Return the (X, Y) coordinate for the center point of the cell that contains the specified text.  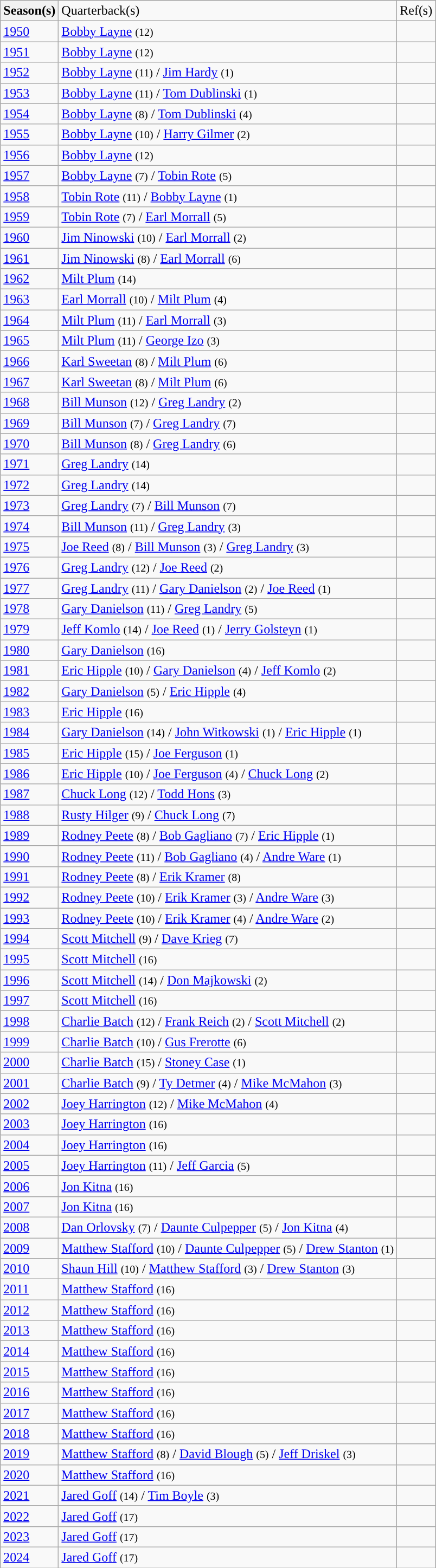
1998 (29, 1021)
2008 (29, 1227)
1997 (29, 1001)
1956 (29, 155)
1962 (29, 279)
1969 (29, 423)
Jared Goff (14) / Tim Boyle (3) (228, 1495)
Scott Mitchell (9) / Dave Krieg (7) (228, 939)
2000 (29, 1062)
Shaun Hill (10) / Matthew Stafford (3) / Drew Stanton (3) (228, 1269)
1981 (29, 671)
1967 (29, 382)
Dan Orlovsky (7) / Daunte Culpepper (5) / Jon Kitna (4) (228, 1227)
1994 (29, 939)
Matthew Stafford (8) / David Blough (5) / Jeff Driskel (3) (228, 1454)
2013 (29, 1331)
2023 (29, 1537)
1992 (29, 897)
2011 (29, 1290)
1983 (29, 712)
Milt Plum (14) (228, 279)
Bill Munson (8) / Greg Landry (6) (228, 444)
Bobby Layne (11) / Tom Dublinski (1) (228, 93)
1984 (29, 733)
1950 (29, 31)
1961 (29, 258)
1988 (29, 815)
Charlie Batch (10) / Gus Frerotte (6) (228, 1042)
Eric Hipple (15) / Joe Ferguson (1) (228, 753)
Charlie Batch (9) / Ty Detmer (4) / Mike McMahon (3) (228, 1083)
Bill Munson (12) / Greg Landry (2) (228, 403)
Milt Plum (11) / George Izo (3) (228, 341)
1963 (29, 300)
Eric Hipple (16) (228, 712)
2002 (29, 1104)
1987 (29, 794)
2024 (29, 1557)
Tobin Rote (7) / Earl Morrall (5) (228, 217)
Quarterback(s) (228, 11)
1954 (29, 114)
1991 (29, 877)
1960 (29, 237)
1975 (29, 547)
Bill Munson (7) / Greg Landry (7) (228, 423)
Joe Reed (8) / Bill Munson (3) / Greg Landry (3) (228, 547)
1978 (29, 609)
Gary Danielson (5) / Eric Hipple (4) (228, 691)
2017 (29, 1413)
Rodney Peete (10) / Erik Kramer (3) / Andre Ware (3) (228, 897)
Joey Harrington (12) / Mike McMahon (4) (228, 1104)
1996 (29, 980)
Charlie Batch (15) / Stoney Case (1) (228, 1062)
1979 (29, 630)
Tobin Rote (11) / Bobby Layne (1) (228, 196)
Jim Ninowski (8) / Earl Morrall (6) (228, 258)
2010 (29, 1269)
1986 (29, 774)
1980 (29, 650)
1964 (29, 320)
Jim Ninowski (10) / Earl Morrall (2) (228, 237)
1974 (29, 526)
Greg Landry (7) / Bill Munson (7) (228, 506)
1999 (29, 1042)
2012 (29, 1310)
Bill Munson (11) / Greg Landry (3) (228, 526)
Matthew Stafford (10) / Daunte Culpepper (5) / Drew Stanton (1) (228, 1248)
1957 (29, 176)
1990 (29, 856)
Gary Danielson (11) / Greg Landry (5) (228, 609)
Gary Danielson (14) / John Witkowski (1) / Eric Hipple (1) (228, 733)
Season(s) (29, 11)
2007 (29, 1207)
1955 (29, 134)
Jeff Komlo (14) / Joe Reed (1) / Jerry Golsteyn (1) (228, 630)
2003 (29, 1124)
1995 (29, 960)
2019 (29, 1454)
Charlie Batch (12) / Frank Reich (2) / Scott Mitchell (2) (228, 1021)
2022 (29, 1516)
Joey Harrington (11) / Jeff Garcia (5) (228, 1165)
1965 (29, 341)
Rodney Peete (10) / Erik Kramer (4) / Andre Ware (2) (228, 918)
1951 (29, 52)
Scott Mitchell (14) / Don Majkowski (2) (228, 980)
Rodney Peete (11) / Bob Gagliano (4) / Andre Ware (1) (228, 856)
Milt Plum (11) / Earl Morrall (3) (228, 320)
1971 (29, 464)
Bobby Layne (10) / Harry Gilmer (2) (228, 134)
2006 (29, 1186)
Bobby Layne (8) / Tom Dublinski (4) (228, 114)
1959 (29, 217)
1952 (29, 73)
Greg Landry (11) / Gary Danielson (2) / Joe Reed (1) (228, 588)
1976 (29, 567)
1989 (29, 835)
1972 (29, 485)
Bobby Layne (11) / Jim Hardy (1) (228, 73)
Eric Hipple (10) / Gary Danielson (4) / Jeff Komlo (2) (228, 671)
Rodney Peete (8) / Erik Kramer (8) (228, 877)
Earl Morrall (10) / Milt Plum (4) (228, 300)
Chuck Long (12) / Todd Hons (3) (228, 794)
2020 (29, 1475)
1953 (29, 93)
Rusty Hilger (9) / Chuck Long (7) (228, 815)
Eric Hipple (10) / Joe Ferguson (4) / Chuck Long (2) (228, 774)
Bobby Layne (7) / Tobin Rote (5) (228, 176)
2005 (29, 1165)
2016 (29, 1392)
1968 (29, 403)
1985 (29, 753)
2009 (29, 1248)
Rodney Peete (8) / Bob Gagliano (7) / Eric Hipple (1) (228, 835)
1970 (29, 444)
1973 (29, 506)
2001 (29, 1083)
1966 (29, 361)
2015 (29, 1372)
2021 (29, 1495)
1977 (29, 588)
Ref(s) (416, 11)
2004 (29, 1145)
2014 (29, 1351)
Greg Landry (12) / Joe Reed (2) (228, 567)
1993 (29, 918)
2018 (29, 1434)
1958 (29, 196)
Gary Danielson (16) (228, 650)
1982 (29, 691)
